Find where the given text appears and provide that cell's center as [X, Y] coordinate. 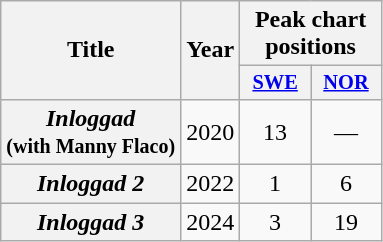
Title [91, 50]
NOR [346, 83]
2022 [210, 184]
2020 [210, 132]
19 [346, 222]
3 [276, 222]
SWE [276, 83]
Year [210, 50]
— [346, 132]
Peak chart positions [311, 34]
13 [276, 132]
Inloggad 2 [91, 184]
1 [276, 184]
2024 [210, 222]
6 [346, 184]
Inloggad (with Manny Flaco) [91, 132]
Inloggad 3 [91, 222]
